Detect which cell encompasses the target text, then output its (x, y) center coordinate. 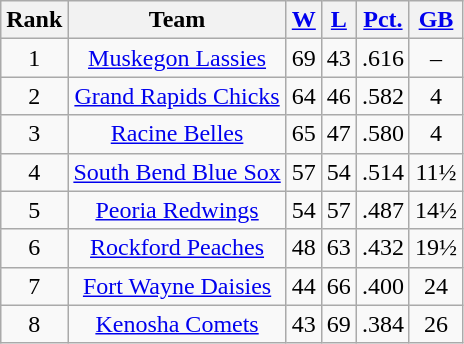
Fort Wayne Daisies (177, 286)
1 (34, 58)
Rockford Peaches (177, 248)
26 (436, 324)
24 (436, 286)
7 (34, 286)
.514 (382, 172)
Muskegon Lassies (177, 58)
44 (304, 286)
Grand Rapids Chicks (177, 96)
.616 (382, 58)
.582 (382, 96)
Peoria Redwings (177, 210)
48 (304, 248)
L (338, 20)
11½ (436, 172)
Team (177, 20)
– (436, 58)
65 (304, 134)
2 (34, 96)
.384 (382, 324)
66 (338, 286)
South Bend Blue Sox (177, 172)
14½ (436, 210)
47 (338, 134)
63 (338, 248)
46 (338, 96)
.400 (382, 286)
Kenosha Comets (177, 324)
Pct. (382, 20)
6 (34, 248)
8 (34, 324)
.487 (382, 210)
Racine Belles (177, 134)
.580 (382, 134)
.432 (382, 248)
19½ (436, 248)
Rank (34, 20)
64 (304, 96)
5 (34, 210)
W (304, 20)
GB (436, 20)
3 (34, 134)
